Output the (X, Y) coordinate of the center of the cell containing the given text.  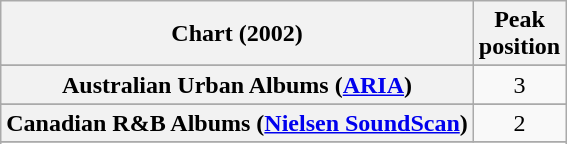
3 (519, 85)
Australian Urban Albums (ARIA) (238, 85)
Chart (2002) (238, 34)
Canadian R&B Albums (Nielsen SoundScan) (238, 123)
Peakposition (519, 34)
2 (519, 123)
